Provide the (x, y) coordinate of the cell's center where the given text is located.  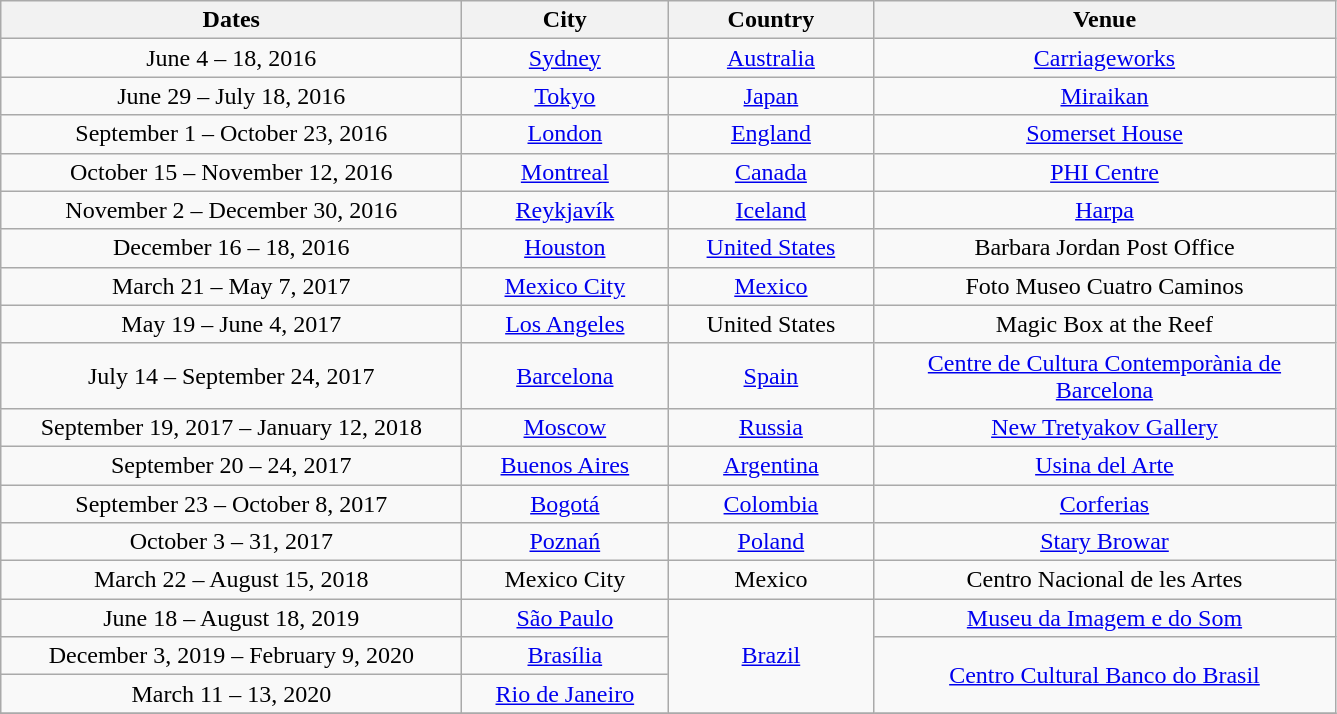
March 22 – August 15, 2018 (232, 580)
City (565, 20)
Centre de Cultura Contemporània de Barcelona (1104, 376)
Brasília (565, 656)
Corferias (1104, 503)
December 3, 2019 – February 9, 2020 (232, 656)
Carriageworks (1104, 58)
June 18 – August 18, 2019 (232, 618)
June 4 – 18, 2016 (232, 58)
October 15 – November 12, 2016 (232, 172)
Houston (565, 248)
Russia (771, 427)
Dates (232, 20)
November 2 – December 30, 2016 (232, 210)
Bogotá (565, 503)
May 19 – June 4, 2017 (232, 324)
Barcelona (565, 376)
Harpa (1104, 210)
Usina del Arte (1104, 465)
Poznań (565, 542)
Poland (771, 542)
March 11 – 13, 2020 (232, 694)
October 3 – 31, 2017 (232, 542)
London (565, 134)
Australia (771, 58)
PHI Centre (1104, 172)
Rio de Janeiro (565, 694)
September 1 – October 23, 2016 (232, 134)
Moscow (565, 427)
Buenos Aires (565, 465)
Stary Browar (1104, 542)
Sydney (565, 58)
September 20 – 24, 2017 (232, 465)
Brazil (771, 656)
Magic Box at the Reef (1104, 324)
Country (771, 20)
Spain (771, 376)
Canada (771, 172)
Iceland (771, 210)
Los Angeles (565, 324)
Foto Museo Cuatro Caminos (1104, 286)
Montreal (565, 172)
Argentina (771, 465)
Somerset House (1104, 134)
June 29 – July 18, 2016 (232, 96)
December 16 – 18, 2016 (232, 248)
Japan (771, 96)
March 21 – May 7, 2017 (232, 286)
England (771, 134)
Miraikan (1104, 96)
Museu da Imagem e do Som (1104, 618)
São Paulo (565, 618)
Colombia (771, 503)
New Tretyakov Gallery (1104, 427)
Centro Cultural Banco do Brasil (1104, 675)
Barbara Jordan Post Office (1104, 248)
September 19, 2017 – January 12, 2018 (232, 427)
Venue (1104, 20)
Tokyo (565, 96)
July 14 – September 24, 2017 (232, 376)
September 23 – October 8, 2017 (232, 503)
Reykjavík (565, 210)
Centro Nacional de les Artes (1104, 580)
